Provide the (X, Y) coordinate of the cell's center where the given text is located.  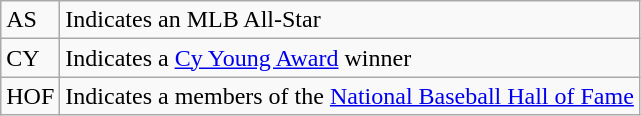
Indicates a members of the National Baseball Hall of Fame (350, 96)
HOF (30, 96)
Indicates an MLB All-Star (350, 20)
CY (30, 58)
AS (30, 20)
Indicates a Cy Young Award winner (350, 58)
